Detect which cell encompasses the target text, then output its [x, y] center coordinate. 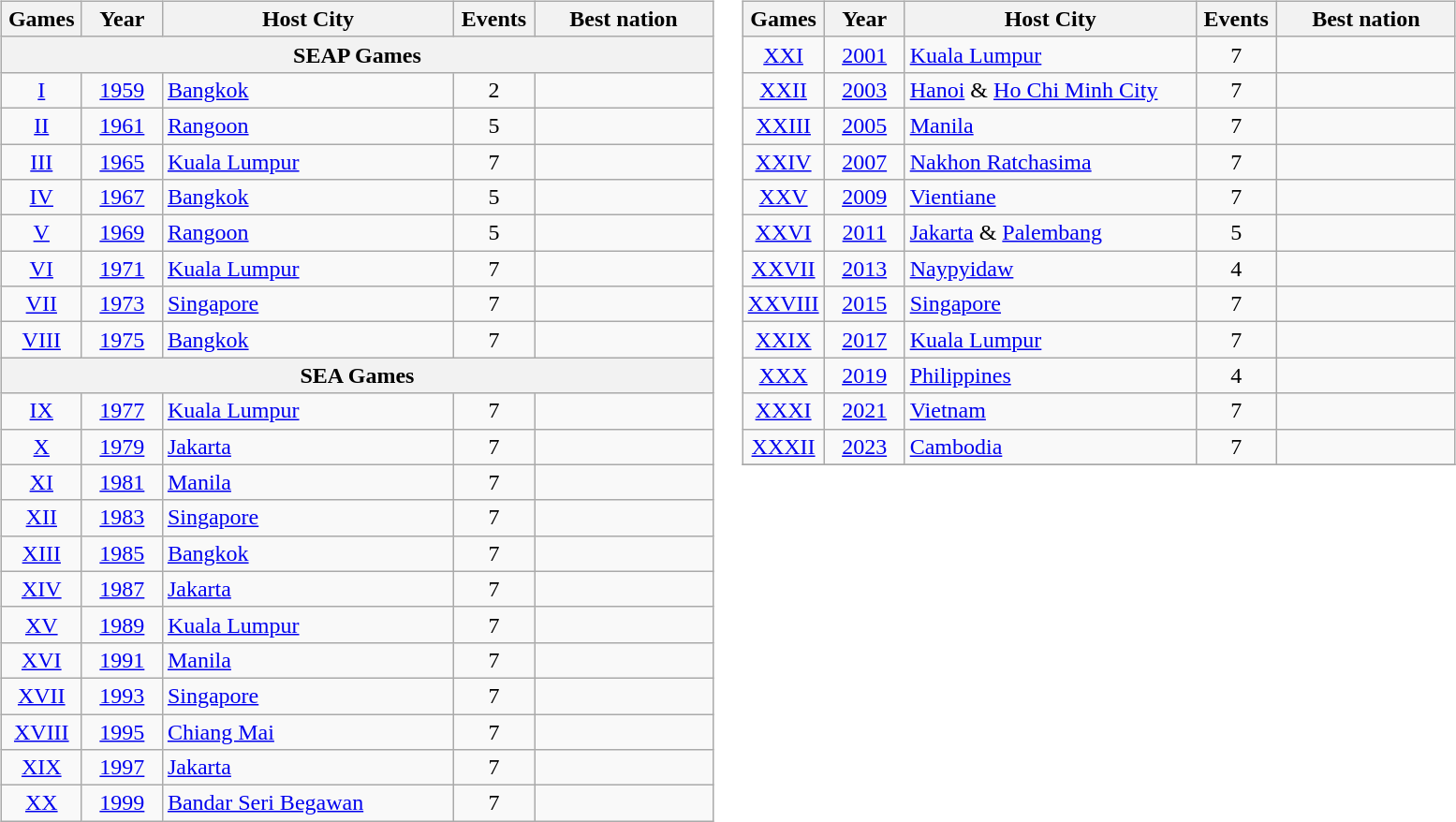
Nakhon Ratchasima [1051, 162]
2005 [864, 125]
V [41, 233]
XVIII [41, 731]
VI [41, 269]
XXIII [783, 125]
II [41, 125]
1973 [122, 304]
IV [41, 198]
Naypyidaw [1051, 269]
XXV [783, 198]
X [41, 447]
2015 [864, 304]
Hanoi & Ho Chi Minh City [1051, 90]
Cambodia [1051, 447]
2003 [864, 90]
XVI [41, 660]
SEA Games [357, 375]
VIII [41, 340]
1979 [122, 447]
1997 [122, 768]
SEAP Games [357, 54]
2023 [864, 447]
Bandar Seri Begawan [307, 803]
1975 [122, 340]
XV [41, 624]
1969 [122, 233]
2001 [864, 54]
1967 [122, 198]
1965 [122, 162]
XXI [783, 54]
1981 [122, 482]
1989 [122, 624]
XXIV [783, 162]
IX [41, 411]
XXII [783, 90]
XXIX [783, 340]
I [41, 90]
1971 [122, 269]
1991 [122, 660]
1961 [122, 125]
2011 [864, 233]
XXVI [783, 233]
2 [493, 90]
III [41, 162]
1987 [122, 589]
XXXI [783, 411]
Vietnam [1051, 411]
1977 [122, 411]
XVII [41, 696]
1995 [122, 731]
1985 [122, 553]
2021 [864, 411]
XIX [41, 768]
1959 [122, 90]
Philippines [1051, 375]
XX [41, 803]
2017 [864, 340]
2009 [864, 198]
XII [41, 518]
VII [41, 304]
Vientiane [1051, 198]
2013 [864, 269]
XXVII [783, 269]
XIV [41, 589]
1983 [122, 518]
Chiang Mai [307, 731]
1999 [122, 803]
XI [41, 482]
XIII [41, 553]
XXXII [783, 447]
XXVIII [783, 304]
2007 [864, 162]
Jakarta & Palembang [1051, 233]
1993 [122, 696]
XXX [783, 375]
2019 [864, 375]
